For the text-containing cell, return its midpoint in (X, Y) coordinate format. 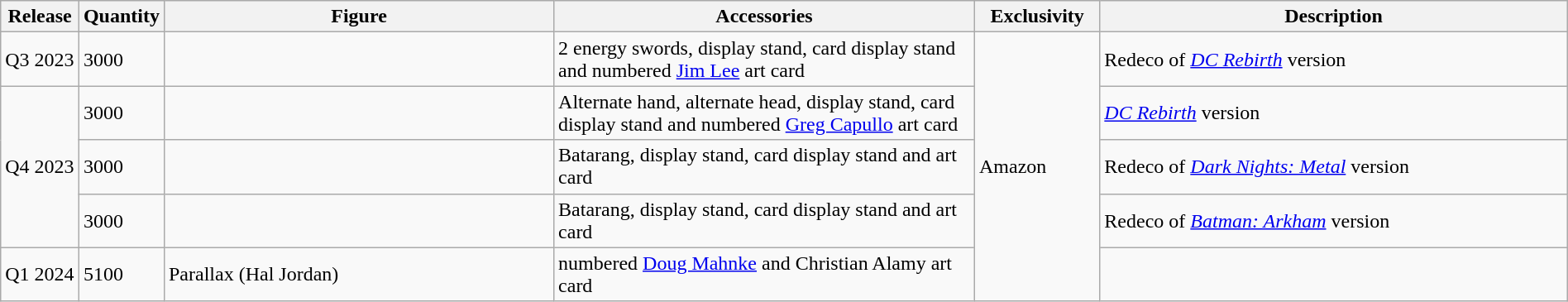
Q3 2023 (40, 60)
Figure (359, 17)
numbered Doug Mahnke and Christian Alamy art card (764, 275)
Parallax (Hal Jordan) (359, 275)
2 energy swords, display stand, card display stand and numbered Jim Lee art card (764, 60)
Redeco of DC Rebirth version (1333, 60)
Quantity (121, 17)
Description (1333, 17)
Amazon (1037, 167)
DC Rebirth version (1333, 113)
Release (40, 17)
Exclusivity (1037, 17)
5100 (121, 275)
Accessories (764, 17)
Alternate hand, alternate head, display stand, card display stand and numbered Greg Capullo art card (764, 113)
Q1 2024 (40, 275)
Redeco of Dark Nights: Metal version (1333, 167)
Q4 2023 (40, 167)
Redeco of Batman: Arkham version (1333, 220)
